Extract the [X, Y] coordinate from the center of the cell holding the provided text.  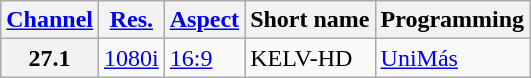
Aspect [204, 20]
KELV-HD [310, 58]
16:9 [204, 58]
Programming [452, 20]
Short name [310, 20]
1080i [132, 58]
27.1 [50, 58]
Channel [50, 20]
Res. [132, 20]
UniMás [452, 58]
